Scan for the cell matching the given text and deliver its (x, y) coordinate at center. 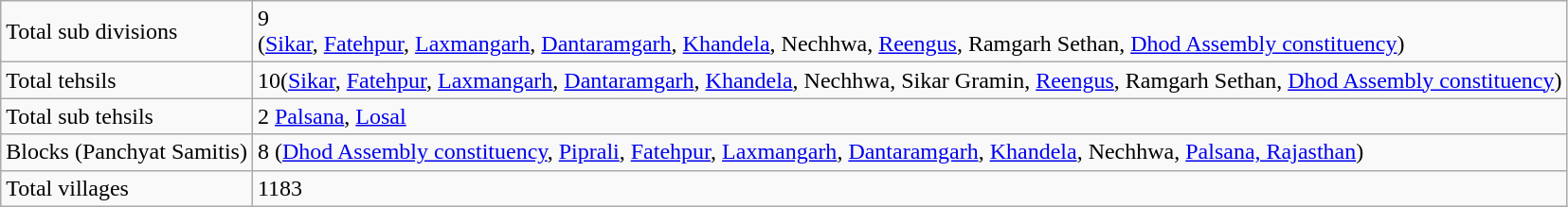
9(Sikar, Fatehpur, Laxmangarh, Dantaramgarh, Khandela, Nechhwa, Reengus, Ramgarh Sethan, Dhod Assembly constituency) (910, 32)
10(Sikar, Fatehpur, Laxmangarh, Dantaramgarh, Khandela, Nechhwa, Sikar Gramin, Reengus, Ramgarh Sethan, Dhod Assembly constituency) (910, 80)
Total sub tehsils (127, 116)
1183 (910, 188)
Total villages (127, 188)
Total tehsils (127, 80)
Total sub divisions (127, 32)
8 (Dhod Assembly constituency, Piprali, Fatehpur, Laxmangarh, Dantaramgarh, Khandela, Nechhwa, Palsana, Rajasthan) (910, 152)
Blocks (Panchyat Samitis) (127, 152)
2 Palsana, Losal (910, 116)
